Output the (x, y) coordinate of the center of the cell containing the given text.  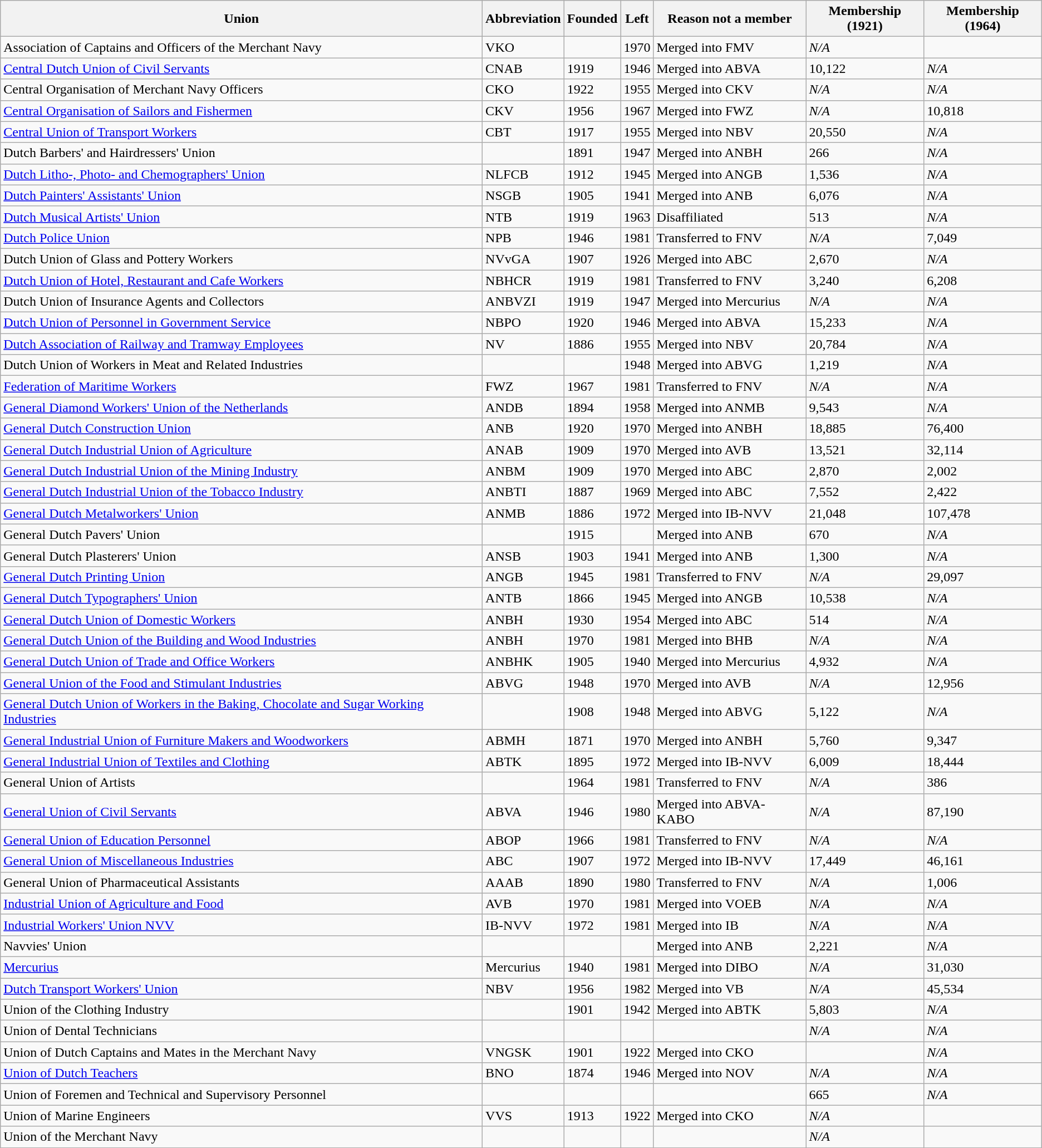
1894 (592, 408)
Union of Dutch Teachers (242, 1073)
7,552 (865, 492)
6,208 (983, 280)
ANB (523, 429)
1890 (592, 882)
266 (865, 153)
General Dutch Union of Domestic Workers (242, 620)
General Dutch Industrial Union of the Mining Industry (242, 471)
10,122 (865, 68)
General Dutch Industrial Union of the Tobacco Industry (242, 492)
Union of Dutch Captains and Mates in the Merchant Navy (242, 1052)
Merged into FWZ (730, 111)
1912 (592, 174)
ABTK (523, 762)
32,114 (983, 450)
CNAB (523, 68)
Disaffiliated (730, 217)
15,233 (865, 323)
Merged into ANMB (730, 408)
ANBM (523, 471)
Founded (592, 19)
1930 (592, 620)
General Dutch Plasterers' Union (242, 556)
General Dutch Metalworkers' Union (242, 513)
Dutch Transport Workers' Union (242, 988)
IB-NVV (523, 925)
ABVA (523, 812)
13,521 (865, 450)
29,097 (983, 577)
Left (637, 19)
Union of Foremen and Technical and Supervisory Personnel (242, 1095)
Merged into ABVA-KABO (730, 812)
1963 (637, 217)
VVS (523, 1116)
514 (865, 620)
4,932 (865, 662)
665 (865, 1095)
1866 (592, 598)
5,803 (865, 1010)
General Dutch Construction Union (242, 429)
NVvGA (523, 259)
513 (865, 217)
6,009 (865, 762)
VNGSK (523, 1052)
Abbreviation (523, 19)
10,818 (983, 111)
Dutch Union of Hotel, Restaurant and Cafe Workers (242, 280)
ABOP (523, 840)
CKV (523, 111)
CKO (523, 90)
General Diamond Workers' Union of the Netherlands (242, 408)
Federation of Maritime Workers (242, 386)
1,536 (865, 174)
1,300 (865, 556)
Dutch Union of Personnel in Government Service (242, 323)
ANTB (523, 598)
9,347 (983, 740)
Central Organisation of Sailors and Fishermen (242, 111)
1,219 (865, 365)
2,670 (865, 259)
General Union of Artists (242, 783)
NBPO (523, 323)
5,122 (865, 712)
General Industrial Union of Furniture Makers and Woodworkers (242, 740)
2,422 (983, 492)
1954 (637, 620)
1966 (592, 840)
Merged into NOV (730, 1073)
Dutch Police Union (242, 238)
Union of Dental Technicians (242, 1031)
Union of the Merchant Navy (242, 1137)
1891 (592, 153)
Merged into DIBO (730, 967)
NSGB (523, 195)
12,956 (983, 683)
Union of the Clothing Industry (242, 1010)
45,534 (983, 988)
1,006 (983, 882)
General Dutch Industrial Union of Agriculture (242, 450)
Industrial Union of Agriculture and Food (242, 904)
ANAB (523, 450)
General Union of Pharmaceutical Assistants (242, 882)
21,048 (865, 513)
Dutch Union of Glass and Pottery Workers (242, 259)
31,030 (983, 967)
Membership (1921) (865, 19)
9,543 (865, 408)
General Union of Education Personnel (242, 840)
1895 (592, 762)
Merged into FMV (730, 47)
Dutch Barbers' and Hairdressers' Union (242, 153)
ABC (523, 861)
BNO (523, 1073)
1915 (592, 534)
Association of Captains and Officers of the Merchant Navy (242, 47)
Merged into ABTK (730, 1010)
1969 (637, 492)
AAAB (523, 882)
670 (865, 534)
FWZ (523, 386)
1913 (592, 1116)
1903 (592, 556)
46,161 (983, 861)
2,002 (983, 471)
1958 (637, 408)
18,885 (865, 429)
1887 (592, 492)
Merged into IB (730, 925)
Membership (1964) (983, 19)
386 (983, 783)
NTB (523, 217)
Merged into VOEB (730, 904)
NPB (523, 238)
Merged into CKV (730, 90)
NBV (523, 988)
ABMH (523, 740)
Merged into BHB (730, 641)
Navvies' Union (242, 946)
ANBTI (523, 492)
ANBHK (523, 662)
Industrial Workers' Union NVV (242, 925)
Central Dutch Union of Civil Servants (242, 68)
20,550 (865, 132)
17,449 (865, 861)
5,760 (865, 740)
1874 (592, 1073)
Merged into VB (730, 988)
1871 (592, 740)
Dutch Association of Railway and Tramway Employees (242, 344)
Dutch Musical Artists' Union (242, 217)
1964 (592, 783)
General Dutch Typographers' Union (242, 598)
Dutch Painters' Assistants' Union (242, 195)
Central Organisation of Merchant Navy Officers (242, 90)
3,240 (865, 280)
Reason not a member (730, 19)
General Dutch Union of Trade and Office Workers (242, 662)
NLFCB (523, 174)
20,784 (865, 344)
NV (523, 344)
Dutch Union of Insurance Agents and Collectors (242, 302)
General Union of Miscellaneous Industries (242, 861)
General Dutch Printing Union (242, 577)
General Union of Civil Servants (242, 812)
General Union of the Food and Stimulant Industries (242, 683)
Dutch Union of Workers in Meat and Related Industries (242, 365)
76,400 (983, 429)
1908 (592, 712)
1917 (592, 132)
107,478 (983, 513)
NBHCR (523, 280)
7,049 (983, 238)
General Dutch Pavers' Union (242, 534)
General Dutch Union of Workers in the Baking, Chocolate and Sugar Working Industries (242, 712)
2,221 (865, 946)
Union of Marine Engineers (242, 1116)
General Industrial Union of Textiles and Clothing (242, 762)
ANMB (523, 513)
ABVG (523, 683)
10,538 (865, 598)
ANSB (523, 556)
VKO (523, 47)
ANBVZI (523, 302)
AVB (523, 904)
87,190 (983, 812)
1926 (637, 259)
1982 (637, 988)
6,076 (865, 195)
Central Union of Transport Workers (242, 132)
ANDB (523, 408)
General Dutch Union of the Building and Wood Industries (242, 641)
Dutch Litho-, Photo- and Chemographers' Union (242, 174)
18,444 (983, 762)
CBT (523, 132)
Union (242, 19)
2,870 (865, 471)
ANGB (523, 577)
1942 (637, 1010)
